Return the (X, Y) coordinate for the center point of the cell that contains the specified text.  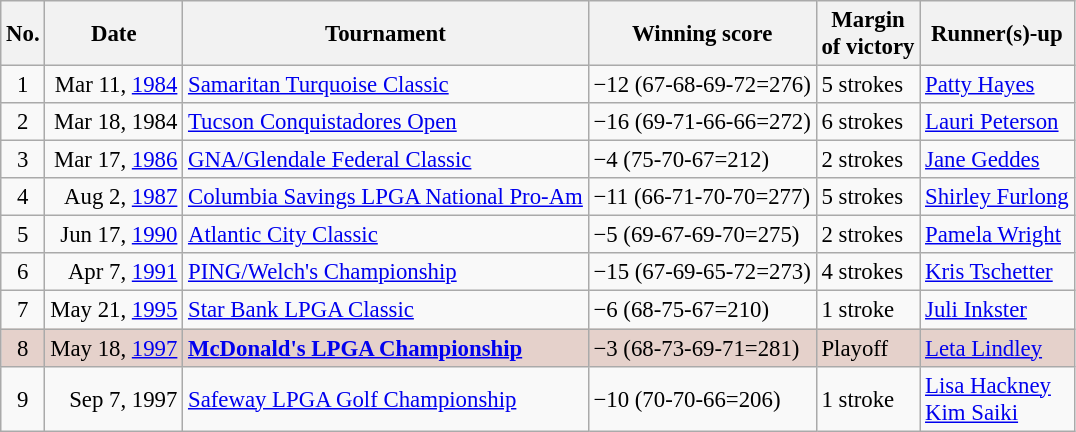
Winning score (702, 34)
−12 (67-68-69-72=276) (702, 85)
7 (23, 310)
−5 (69-67-69-70=275) (702, 235)
−11 (66-71-70-70=277) (702, 197)
Marginof victory (868, 34)
Lisa Hackney Kim Saiki (997, 398)
−10 (70-70-66=206) (702, 398)
9 (23, 398)
Pamela Wright (997, 235)
Aug 2, 1987 (114, 197)
No. (23, 34)
6 strokes (868, 122)
3 (23, 160)
5 (23, 235)
GNA/Glendale Federal Classic (386, 160)
Columbia Savings LPGA National Pro-Am (386, 197)
Apr 7, 1991 (114, 273)
−6 (68-75-67=210) (702, 310)
Kris Tschetter (997, 273)
Samaritan Turquoise Classic (386, 85)
Mar 11, 1984 (114, 85)
May 21, 1995 (114, 310)
Tucson Conquistadores Open (386, 122)
−16 (69-71-66-66=272) (702, 122)
Atlantic City Classic (386, 235)
1 (23, 85)
8 (23, 348)
Mar 18, 1984 (114, 122)
4 strokes (868, 273)
−4 (75-70-67=212) (702, 160)
Juli Inkster (997, 310)
Safeway LPGA Golf Championship (386, 398)
Star Bank LPGA Classic (386, 310)
Sep 7, 1997 (114, 398)
−3 (68-73-69-71=281) (702, 348)
Playoff (868, 348)
6 (23, 273)
−15 (67-69-65-72=273) (702, 273)
Patty Hayes (997, 85)
May 18, 1997 (114, 348)
Tournament (386, 34)
Jun 17, 1990 (114, 235)
Leta Lindley (997, 348)
4 (23, 197)
2 (23, 122)
Lauri Peterson (997, 122)
Shirley Furlong (997, 197)
Date (114, 34)
PING/Welch's Championship (386, 273)
Runner(s)-up (997, 34)
McDonald's LPGA Championship (386, 348)
Mar 17, 1986 (114, 160)
Jane Geddes (997, 160)
